From the cell containing the given text, extract its center point as [X, Y] coordinate. 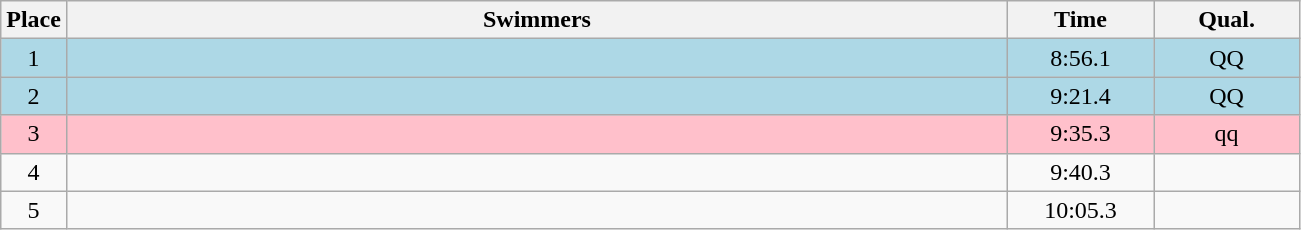
Qual. [1227, 20]
Place [34, 20]
10:05.3 [1081, 210]
3 [34, 134]
Time [1081, 20]
8:56.1 [1081, 58]
9:40.3 [1081, 172]
2 [34, 96]
9:35.3 [1081, 134]
5 [34, 210]
1 [34, 58]
Swimmers [536, 20]
9:21.4 [1081, 96]
4 [34, 172]
qq [1227, 134]
